Identify which cell holds the provided text, then report its [x, y] central coordinate. 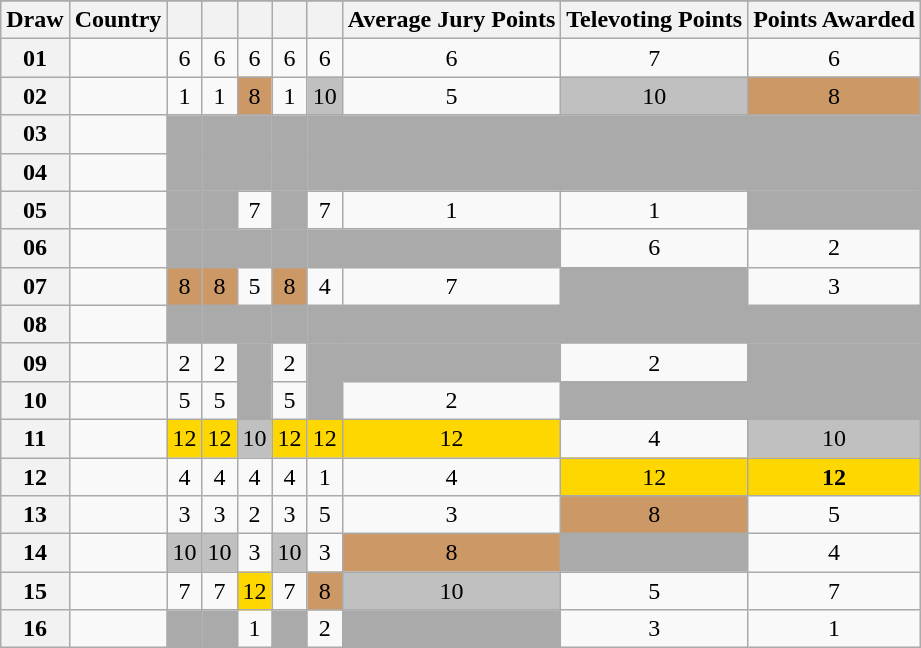
09 [35, 362]
02 [35, 96]
01 [35, 58]
Country [118, 20]
16 [35, 629]
08 [35, 324]
05 [35, 210]
11 [35, 438]
Points Awarded [834, 20]
Televoting Points [654, 20]
Draw [35, 20]
15 [35, 591]
Average Jury Points [452, 20]
07 [35, 286]
04 [35, 172]
03 [35, 134]
14 [35, 553]
06 [35, 248]
13 [35, 515]
